Pinpoint the cell where the given text exists, returning its (x, y) midpoint coordinate. 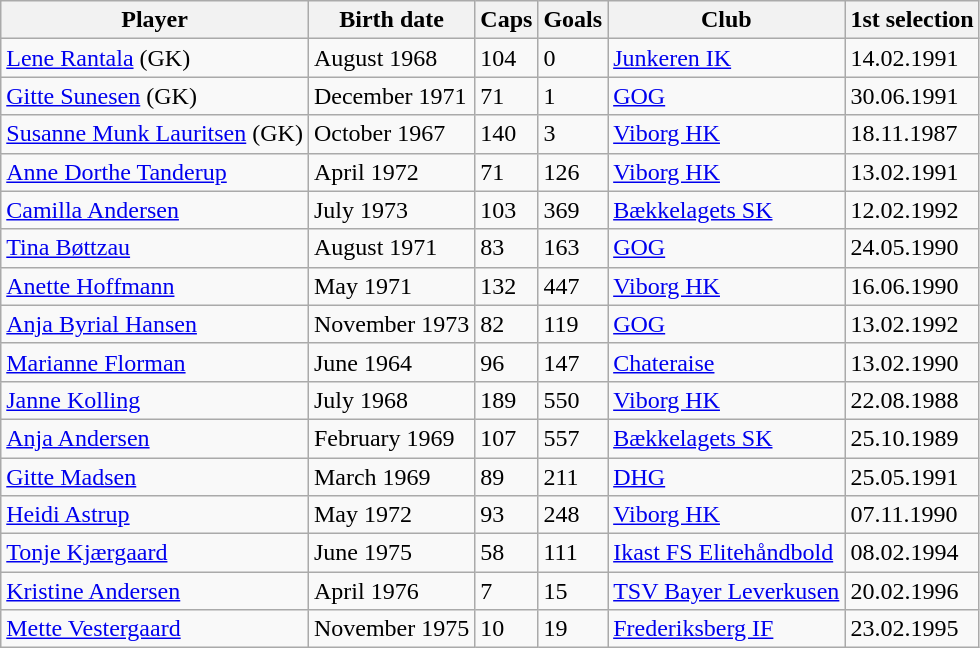
10 (506, 629)
Frederiksberg IF (726, 629)
Lene Rantala (GK) (155, 58)
15 (573, 591)
13.02.1991 (912, 172)
August 1968 (391, 58)
107 (506, 438)
Goals (573, 20)
May 1972 (391, 515)
June 1975 (391, 553)
Anne Dorthe Tanderup (155, 172)
Tina Bøttzau (155, 248)
Club (726, 20)
12.02.1992 (912, 210)
Kristine Andersen (155, 591)
16.06.1990 (912, 286)
Ikast FS Elitehåndbold (726, 553)
December 1971 (391, 96)
13.02.1992 (912, 324)
18.11.1987 (912, 134)
November 1975 (391, 629)
30.06.1991 (912, 96)
132 (506, 286)
November 1973 (391, 324)
0 (573, 58)
June 1964 (391, 362)
Gitte Sunesen (GK) (155, 96)
1 (573, 96)
189 (506, 400)
Susanne Munk Lauritsen (GK) (155, 134)
Gitte Madsen (155, 477)
557 (573, 438)
83 (506, 248)
Anja Byrial Hansen (155, 324)
October 1967 (391, 134)
14.02.1991 (912, 58)
Birth date (391, 20)
89 (506, 477)
22.08.1988 (912, 400)
Anja Andersen (155, 438)
248 (573, 515)
126 (573, 172)
93 (506, 515)
Heidi Astrup (155, 515)
119 (573, 324)
369 (573, 210)
25.05.1991 (912, 477)
25.10.1989 (912, 438)
Junkeren IK (726, 58)
96 (506, 362)
May 1971 (391, 286)
July 1973 (391, 210)
April 1972 (391, 172)
Janne Kolling (155, 400)
163 (573, 248)
DHG (726, 477)
19 (573, 629)
Player (155, 20)
August 1971 (391, 248)
58 (506, 553)
07.11.1990 (912, 515)
147 (573, 362)
140 (506, 134)
3 (573, 134)
447 (573, 286)
Tonje Kjærgaard (155, 553)
Anette Hoffmann (155, 286)
82 (506, 324)
Mette Vestergaard (155, 629)
1st selection (912, 20)
20.02.1996 (912, 591)
February 1969 (391, 438)
111 (573, 553)
103 (506, 210)
March 1969 (391, 477)
July 1968 (391, 400)
Marianne Florman (155, 362)
13.02.1990 (912, 362)
550 (573, 400)
Camilla Andersen (155, 210)
104 (506, 58)
08.02.1994 (912, 553)
211 (573, 477)
23.02.1995 (912, 629)
Caps (506, 20)
April 1976 (391, 591)
7 (506, 591)
24.05.1990 (912, 248)
TSV Bayer Leverkusen (726, 591)
Chateraise (726, 362)
